Identify which cell holds the provided text, then report its [X, Y] central coordinate. 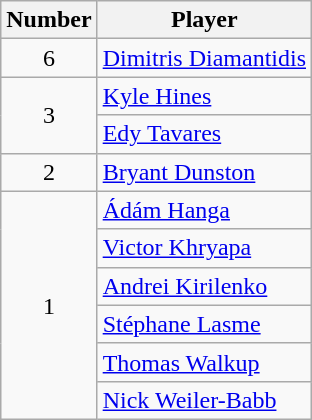
Player [204, 20]
Kyle Hines [204, 96]
2 [49, 172]
Thomas Walkup [204, 362]
Nick Weiler-Babb [204, 400]
6 [49, 58]
Victor Khryapa [204, 248]
1 [49, 305]
Dimitris Diamantidis [204, 58]
Edy Tavares [204, 134]
Number [49, 20]
Bryant Dunston [204, 172]
Andrei Kirilenko [204, 286]
3 [49, 115]
Ádám Hanga [204, 210]
Stéphane Lasme [204, 324]
